Locate the cell with the specified text and output its [x, y] center coordinate. 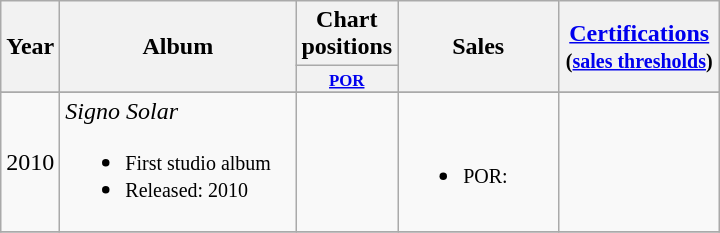
2010 [30, 162]
Chart positions [347, 34]
POR: [478, 162]
Album [178, 46]
Year [30, 46]
Sales [478, 46]
POR [347, 79]
Certifications(sales thresholds) [640, 46]
Signo SolarFirst studio albumReleased: 2010 [178, 162]
